Find where the given text appears and provide that cell's center as (X, Y) coordinate. 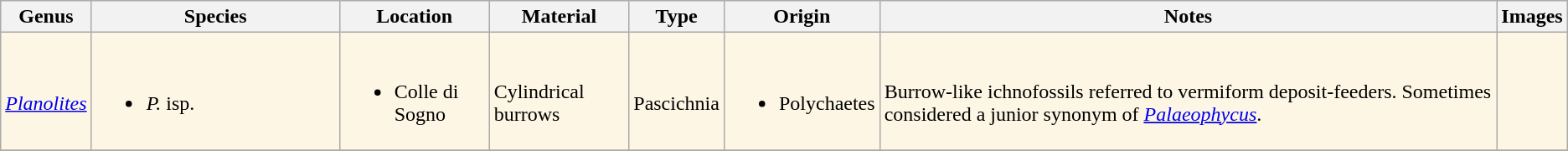
Cylindrical burrows (560, 91)
Polychaetes (802, 91)
Genus (46, 17)
Planolites (46, 91)
Burrow-like ichnofossils referred to vermiform deposit-feeders. Sometimes considered a junior synonym of Palaeophycus. (1188, 91)
Notes (1188, 17)
Material (560, 17)
Origin (802, 17)
Location (414, 17)
Pascichnia (677, 91)
Species (215, 17)
Colle di Sogno (414, 91)
Images (1532, 17)
P. isp. (215, 91)
Type (677, 17)
